Return the (X, Y) coordinate for the center point of the cell that contains the specified text.  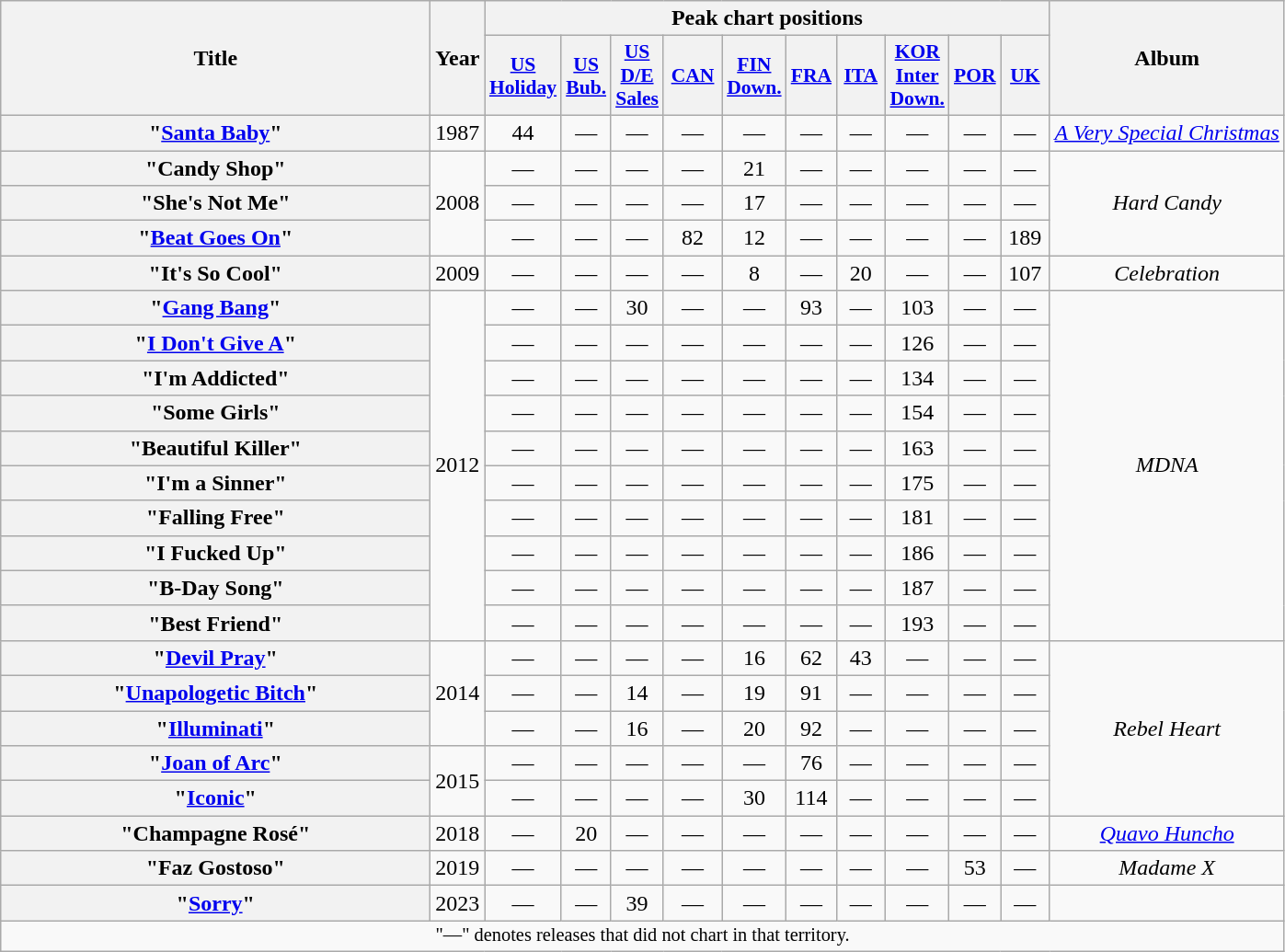
Title (215, 59)
Hard Candy (1166, 203)
8 (754, 273)
"I'm a Sinner" (215, 483)
"Candy Shop" (215, 168)
Peak chart positions (767, 18)
114 (811, 798)
103 (917, 308)
92 (811, 728)
Rebel Heart (1166, 728)
"Beautiful Killer" (215, 448)
187 (917, 588)
"Joan of Arc" (215, 763)
"I Fucked Up" (215, 553)
Quavo Huncho (1166, 833)
UK (1025, 75)
44 (522, 132)
154 (917, 413)
82 (693, 238)
193 (917, 623)
FRA (811, 75)
53 (975, 868)
2009 (458, 273)
21 (754, 168)
"Some Girls" (215, 413)
"I Don't Give A" (215, 343)
"Faz Gostoso" (215, 868)
"Gang Bang" (215, 308)
"Unapologetic Bitch" (215, 693)
"She's Not Me" (215, 203)
Year (458, 59)
181 (917, 518)
"B-Day Song" (215, 588)
107 (1025, 273)
"I'm Addicted" (215, 378)
"Devil Pray" (215, 658)
14 (637, 693)
2008 (458, 203)
163 (917, 448)
76 (811, 763)
"It's So Cool" (215, 273)
MDNA (1166, 465)
43 (861, 658)
"Iconic" (215, 798)
17 (754, 203)
2015 (458, 781)
62 (811, 658)
"Falling Free" (215, 518)
CAN (693, 75)
"Beat Goes On" (215, 238)
"—" denotes releases that did not chart in that territory. (643, 936)
Celebration (1166, 273)
USHoliday (522, 75)
1987 (458, 132)
39 (637, 903)
2012 (458, 465)
USBub. (586, 75)
"Santa Baby" (215, 132)
ITA (861, 75)
126 (917, 343)
A Very Special Christmas (1166, 132)
186 (917, 553)
2023 (458, 903)
Album (1166, 59)
19 (754, 693)
FINDown. (754, 75)
"Champagne Rosé" (215, 833)
2018 (458, 833)
12 (754, 238)
134 (917, 378)
189 (1025, 238)
93 (811, 308)
"Sorry" (215, 903)
KORInterDown. (917, 75)
2019 (458, 868)
Madame X (1166, 868)
91 (811, 693)
"Best Friend" (215, 623)
POR (975, 75)
175 (917, 483)
2014 (458, 693)
"Illuminati" (215, 728)
USD/ESales (637, 75)
